From the cell containing the given text, extract its center point as (x, y) coordinate. 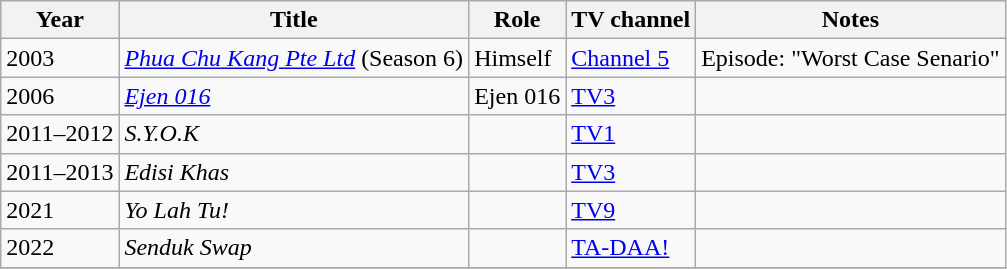
2003 (60, 58)
TV9 (631, 210)
Yo Lah Tu! (294, 210)
Senduk Swap (294, 248)
Phua Chu Kang Pte Ltd (Season 6) (294, 58)
Notes (850, 20)
Role (518, 20)
TV channel (631, 20)
TV1 (631, 134)
TA-DAA! (631, 248)
2006 (60, 96)
2011–2013 (60, 172)
Episode: "Worst Case Senario" (850, 58)
2021 (60, 210)
Edisi Khas (294, 172)
Title (294, 20)
2011–2012 (60, 134)
Himself (518, 58)
Channel 5 (631, 58)
Year (60, 20)
S.Y.O.K (294, 134)
2022 (60, 248)
